Find where the given text appears and provide that cell's center as [x, y] coordinate. 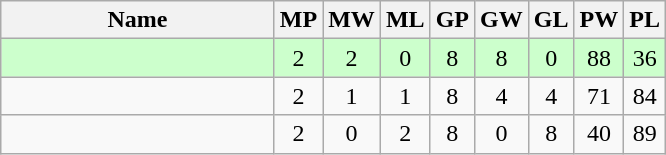
GP [452, 20]
GL [551, 20]
88 [599, 58]
Name [138, 20]
PW [599, 20]
40 [599, 134]
GW [502, 20]
71 [599, 96]
PL [645, 20]
MP [298, 20]
84 [645, 96]
89 [645, 134]
MW [352, 20]
36 [645, 58]
ML [405, 20]
